Capture the cell that displays the provided text and extract its [x, y] central coordinate. 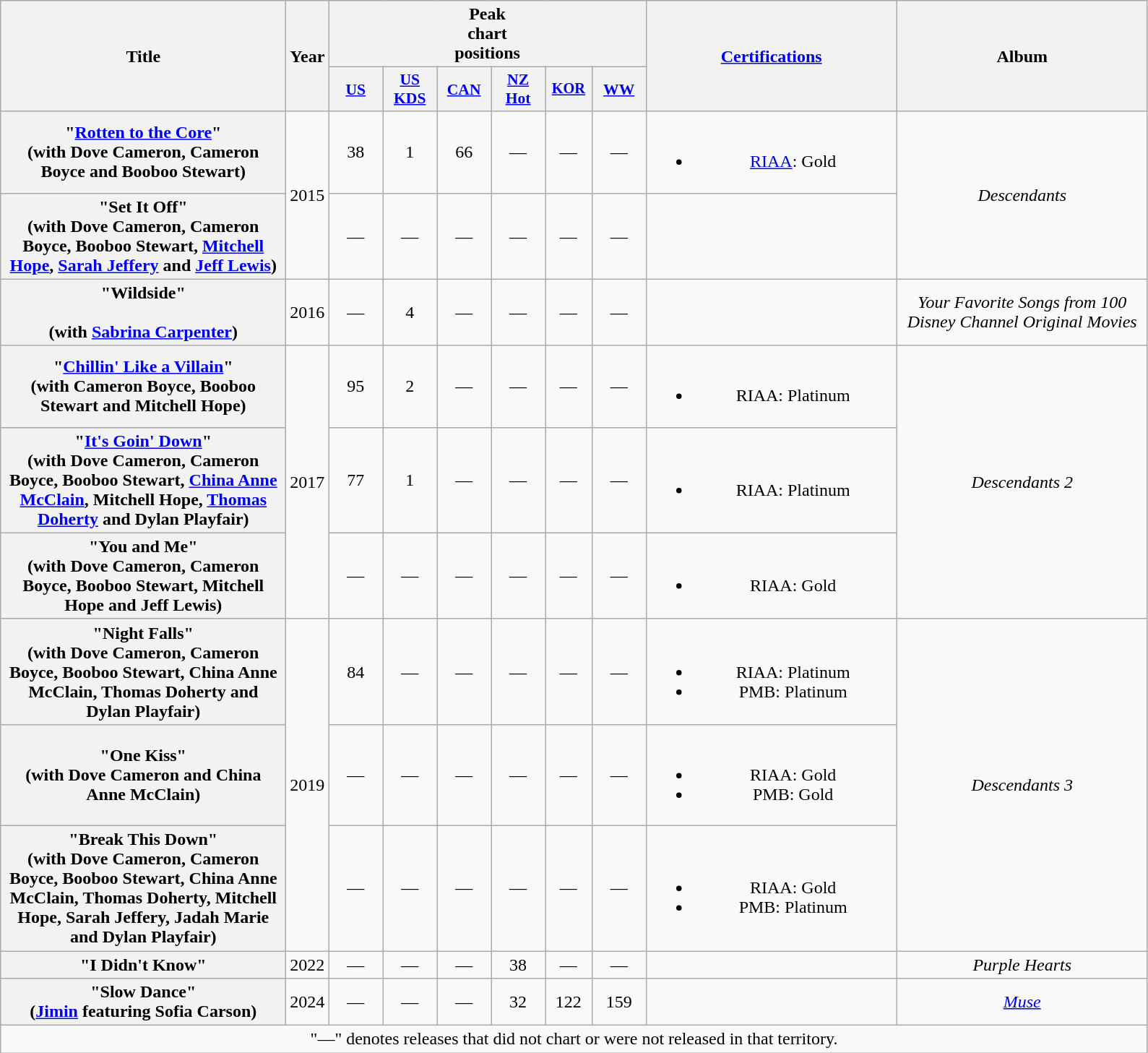
77 [355, 480]
"Night Falls"(with Dove Cameron, Cameron Boyce, Booboo Stewart, China Anne McClain, Thomas Doherty and Dylan Playfair) [143, 671]
2 [410, 386]
Descendants 3 [1022, 785]
NZHot [519, 90]
Year [308, 56]
"Set It Off"(with Dove Cameron, Cameron Boyce, Booboo Stewart, Mitchell Hope, Sarah Jeffery and Jeff Lewis) [143, 236]
84 [355, 671]
95 [355, 386]
Certifications [772, 56]
4 [410, 312]
Your Favorite Songs from 100 Disney Channel Original Movies [1022, 312]
"Chillin' Like a Villain"(with Cameron Boyce, Booboo Stewart and Mitchell Hope) [143, 386]
2017 [308, 482]
CAN [464, 90]
"—" denotes releases that did not chart or were not released in that territory. [574, 1039]
KOR [568, 90]
159 [618, 1002]
Descendants 2 [1022, 482]
"You and Me"(with Dove Cameron, Cameron Boyce, Booboo Stewart, Mitchell Hope and Jeff Lewis) [143, 575]
"One Kiss"(with Dove Cameron and China Anne McClain) [143, 775]
122 [568, 1002]
"I Didn't Know" [143, 965]
Descendants [1022, 195]
2016 [308, 312]
Album [1022, 56]
Title [143, 56]
US [355, 90]
"Slow Dance"(Jimin featuring Sofia Carson) [143, 1002]
Purple Hearts [1022, 965]
2015 [308, 195]
RIAA: GoldPMB: Platinum [772, 887]
32 [519, 1002]
2024 [308, 1002]
RIAA: PlatinumPMB: Platinum [772, 671]
Peakchartpositions [487, 34]
2022 [308, 965]
WW [618, 90]
"It's Goin' Down"(with Dove Cameron, Cameron Boyce, Booboo Stewart, China Anne McClain, Mitchell Hope, Thomas Doherty and Dylan Playfair) [143, 480]
2019 [308, 785]
"Rotten to the Core"(with Dove Cameron, Cameron Boyce and Booboo Stewart) [143, 152]
RIAA: GoldPMB: Gold [772, 775]
66 [464, 152]
Muse [1022, 1002]
USKDS [410, 90]
"Wildside"(with Sabrina Carpenter) [143, 312]
